Output the (X, Y) coordinate of the center of the cell containing the given text.  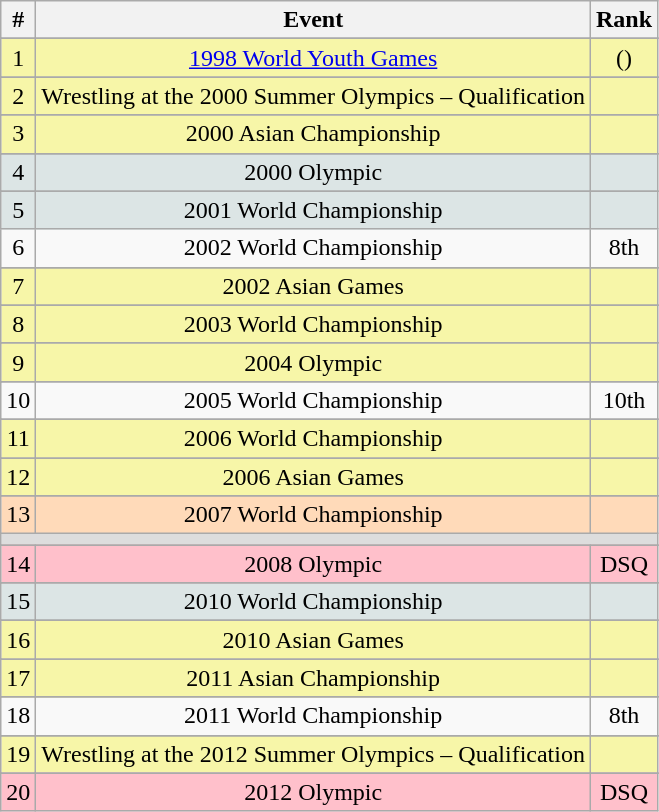
17 (18, 678)
2000 Asian Championship (314, 134)
Rank (624, 20)
() (624, 58)
11 (18, 438)
2006 Asian Games (314, 477)
1998 World Youth Games (314, 58)
2001 World Championship (314, 210)
19 (18, 754)
14 (18, 564)
5 (18, 210)
3 (18, 134)
Event (314, 20)
2008 Olympic (314, 564)
4 (18, 172)
6 (18, 248)
2006 World Championship (314, 438)
10th (624, 400)
2 (18, 96)
20 (18, 792)
Wrestling at the 2000 Summer Olympics – Qualification (314, 96)
13 (18, 515)
2011 Asian Championship (314, 678)
15 (18, 602)
2010 World Championship (314, 602)
8 (18, 324)
2002 Asian Games (314, 286)
2005 World Championship (314, 400)
9 (18, 362)
18 (18, 716)
2010 Asian Games (314, 640)
2007 World Championship (314, 515)
2003 World Championship (314, 324)
2004 Olympic (314, 362)
2002 World Championship (314, 248)
16 (18, 640)
2000 Olympic (314, 172)
Wrestling at the 2012 Summer Olympics – Qualification (314, 754)
10 (18, 400)
7 (18, 286)
1 (18, 58)
# (18, 20)
2011 World Championship (314, 716)
2012 Olympic (314, 792)
12 (18, 477)
